For the text-containing cell, return its midpoint in (x, y) coordinate format. 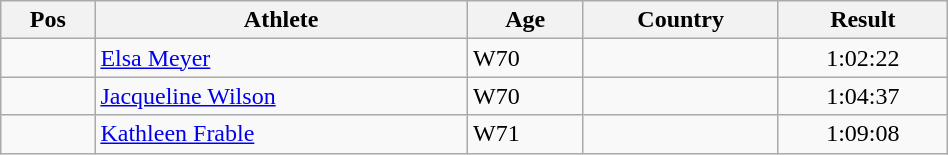
Pos (48, 20)
Country (680, 20)
1:09:08 (862, 134)
W71 (524, 134)
Elsa Meyer (282, 58)
Athlete (282, 20)
1:04:37 (862, 96)
Result (862, 20)
Jacqueline Wilson (282, 96)
Kathleen Frable (282, 134)
Age (524, 20)
1:02:22 (862, 58)
